Return (X, Y) of the center of cell containing provided text 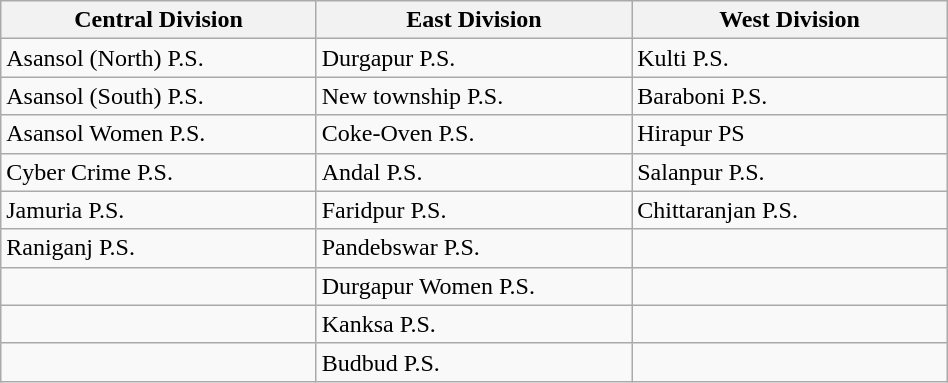
Kanksa P.S. (474, 324)
Kulti P.S. (790, 58)
New township P.S. (474, 96)
Durgapur Women P.S. (474, 286)
Andal P.S. (474, 172)
Pandebswar P.S. (474, 248)
Faridpur P.S. (474, 210)
Raniganj P.S. (158, 248)
West Division (790, 20)
Salanpur P.S. (790, 172)
Asansol (South) P.S. (158, 96)
Durgapur P.S. (474, 58)
Jamuria P.S. (158, 210)
Asansol (North) P.S. (158, 58)
Baraboni P.S. (790, 96)
Budbud P.S. (474, 362)
Cyber Crime P.S. (158, 172)
East Division (474, 20)
Coke-Oven P.S. (474, 134)
Asansol Women P.S. (158, 134)
Chittaranjan P.S. (790, 210)
Hirapur PS (790, 134)
Central Division (158, 20)
